Extract the [X, Y] coordinate from the center of the cell holding the provided text.  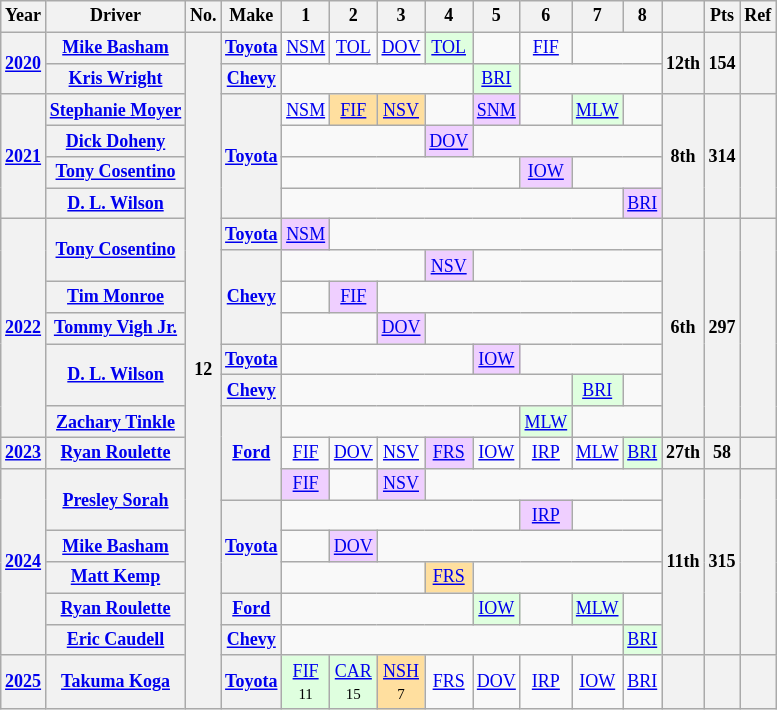
12 [204, 370]
Takuma Koga [115, 682]
Zachary Tinkle [115, 422]
11th [684, 562]
Presley Sorah [115, 499]
8th [684, 156]
314 [722, 156]
8 [642, 16]
No. [204, 16]
7 [598, 16]
2022 [24, 328]
6th [684, 328]
2024 [24, 562]
CAR15 [353, 682]
315 [722, 562]
6 [546, 16]
Make [252, 16]
4 [449, 16]
1 [306, 16]
Driver [115, 16]
58 [722, 452]
154 [722, 63]
Stephanie Moyer [115, 110]
NSH7 [401, 682]
SNM [496, 110]
FIF11 [306, 682]
Tim Monroe [115, 296]
Eric Caudell [115, 640]
Kris Wright [115, 78]
5 [496, 16]
Year [24, 16]
Ref [758, 16]
Pts [722, 16]
2020 [24, 63]
2023 [24, 452]
2025 [24, 682]
Dick Doheny [115, 140]
297 [722, 328]
3 [401, 16]
Tommy Vigh Jr. [115, 328]
27th [684, 452]
2 [353, 16]
12th [684, 63]
Matt Kemp [115, 578]
2021 [24, 156]
